Locate the cell with the specified text and output its (X, Y) center coordinate. 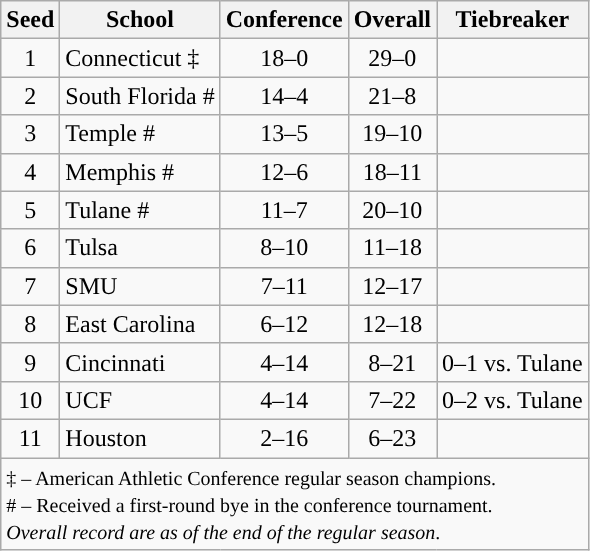
20–10 (392, 210)
14–4 (284, 96)
4 (30, 172)
9 (30, 362)
7 (30, 286)
Temple # (140, 134)
7–22 (392, 400)
5 (30, 210)
0–1 vs. Tulane (513, 362)
8–10 (284, 248)
Memphis # (140, 172)
Overall (392, 20)
11–7 (284, 210)
11–18 (392, 248)
3 (30, 134)
8 (30, 324)
21–8 (392, 96)
UCF (140, 400)
6 (30, 248)
29–0 (392, 58)
12–6 (284, 172)
12–18 (392, 324)
10 (30, 400)
11 (30, 438)
Conference (284, 20)
Tulane # (140, 210)
18–0 (284, 58)
1 (30, 58)
Tulsa (140, 248)
6–23 (392, 438)
East Carolina (140, 324)
18–11 (392, 172)
8–21 (392, 362)
2–16 (284, 438)
6–12 (284, 324)
Cincinnati (140, 362)
2 (30, 96)
Houston (140, 438)
0–2 vs. Tulane (513, 400)
School (140, 20)
12–17 (392, 286)
13–5 (284, 134)
19–10 (392, 134)
SMU (140, 286)
South Florida # (140, 96)
7–11 (284, 286)
Tiebreaker (513, 20)
Seed (30, 20)
Connecticut ‡ (140, 58)
